Determine the (X, Y) coordinate at the center of the cell enclosing the given text.  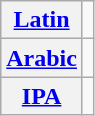
Arabic (42, 58)
IPA (42, 96)
Latin (42, 20)
